Identify which cell holds the provided text, then report its [x, y] central coordinate. 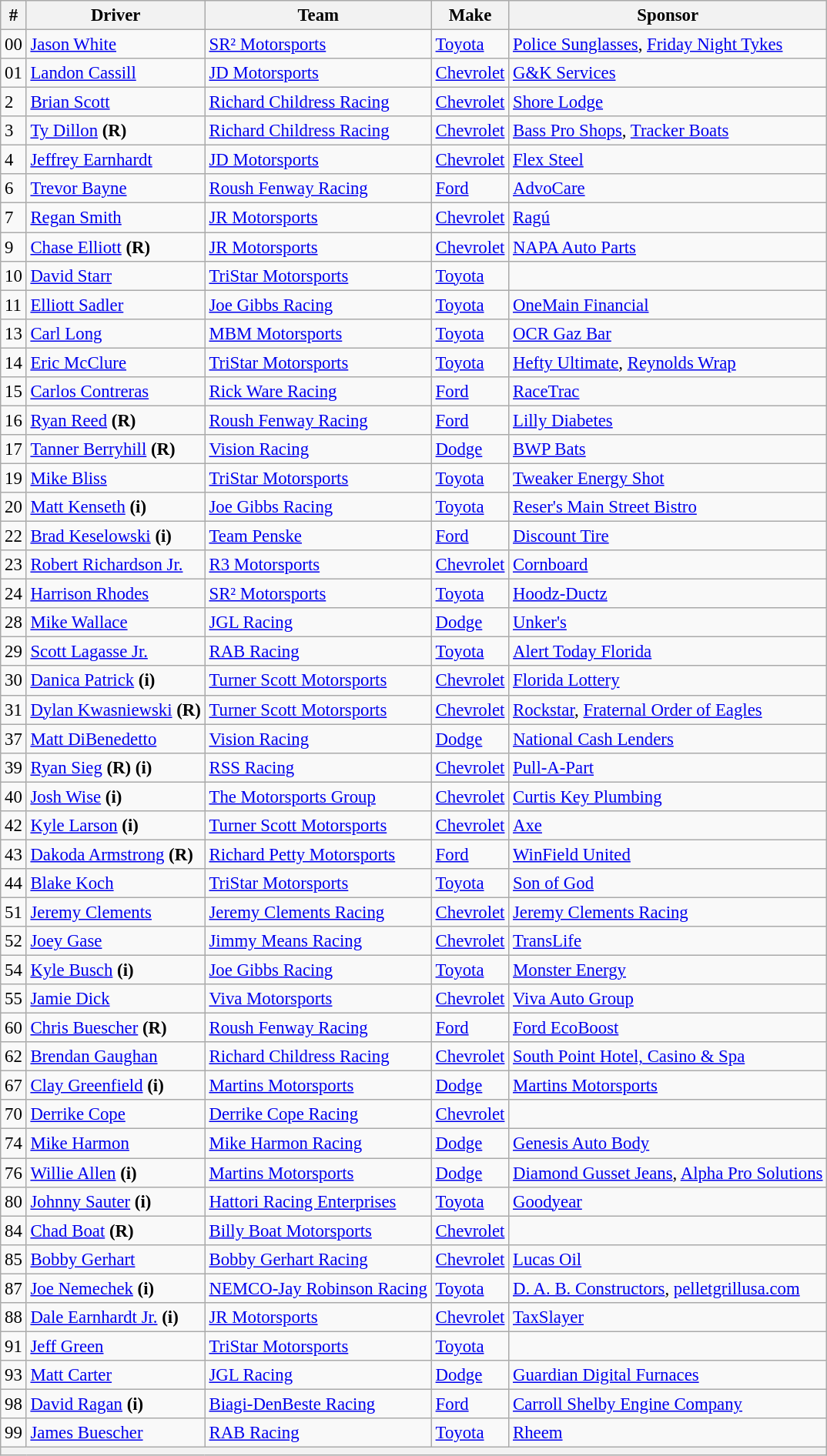
Mike Wallace [116, 623]
84 [14, 1231]
Ty Dillon (R) [116, 131]
Hattori Racing Enterprises [318, 1201]
9 [14, 247]
Team Penske [318, 536]
Landon Cassill [116, 73]
David Ragan (i) [116, 1404]
Pull-A-Part [668, 767]
Ryan Reed (R) [116, 420]
Harrison Rhodes [116, 594]
13 [14, 333]
Richard Petty Motorsports [318, 854]
Rockstar, Fraternal Order of Eagles [668, 710]
99 [14, 1433]
Derrike Cope Racing [318, 1115]
Derrike Cope [116, 1115]
Rheem [668, 1433]
67 [14, 1086]
Bobby Gerhart Racing [318, 1259]
Lucas Oil [668, 1259]
80 [14, 1201]
37 [14, 739]
Jeffrey Earnhardt [116, 160]
4 [14, 160]
14 [14, 362]
Johnny Sauter (i) [116, 1201]
74 [14, 1144]
Ragú [668, 218]
Chase Elliott (R) [116, 247]
Kyle Larson (i) [116, 826]
Mike Bliss [116, 478]
Blake Koch [116, 883]
Dale Earnhardt Jr. (i) [116, 1317]
Brad Keselowski (i) [116, 536]
Reser's Main Street Bistro [668, 507]
Carlos Contreras [116, 392]
OCR Gaz Bar [668, 333]
BWP Bats [668, 449]
Viva Auto Group [668, 999]
Joey Gase [116, 941]
Elliott Sadler [116, 305]
Joe Nemechek (i) [116, 1288]
Guardian Digital Furnaces [668, 1375]
Sponsor [668, 15]
Ford EcoBoost [668, 1028]
Discount Tire [668, 536]
2 [14, 102]
Make [470, 15]
Robert Richardson Jr. [116, 565]
42 [14, 826]
Team [318, 15]
Clay Greenfield (i) [116, 1086]
15 [14, 392]
Danica Patrick (i) [116, 681]
Matt Carter [116, 1375]
23 [14, 565]
55 [14, 999]
39 [14, 767]
Hoodz-Ductz [668, 594]
Biagi-DenBeste Racing [318, 1404]
Hefty Ultimate, Reynolds Wrap [668, 362]
MBM Motorsports [318, 333]
Curtis Key Plumbing [668, 796]
Willie Allen (i) [116, 1173]
Jeff Green [116, 1346]
85 [14, 1259]
Mike Harmon Racing [318, 1144]
29 [14, 652]
Dakoda Armstrong (R) [116, 854]
Chad Boat (R) [116, 1231]
South Point Hotel, Casino & Spa [668, 1057]
Trevor Bayne [116, 189]
3 [14, 131]
44 [14, 883]
Axe [668, 826]
TaxSlayer [668, 1317]
James Buescher [116, 1433]
87 [14, 1288]
91 [14, 1346]
01 [14, 73]
Rick Ware Racing [318, 392]
76 [14, 1173]
Flex Steel [668, 160]
10 [14, 276]
98 [14, 1404]
Kyle Busch (i) [116, 970]
40 [14, 796]
Goodyear [668, 1201]
Mike Harmon [116, 1144]
Matt DiBenedetto [116, 739]
00 [14, 45]
52 [14, 941]
28 [14, 623]
Viva Motorsports [318, 999]
70 [14, 1115]
Jimmy Means Racing [318, 941]
62 [14, 1057]
Eric McClure [116, 362]
Monster Energy [668, 970]
D. A. B. Constructors, pelletgrillusa.com [668, 1288]
NAPA Auto Parts [668, 247]
Matt Kenseth (i) [116, 507]
G&K Services [668, 73]
Jason White [116, 45]
Florida Lottery [668, 681]
54 [14, 970]
31 [14, 710]
WinField United [668, 854]
11 [14, 305]
Ryan Sieg (R) (i) [116, 767]
Bobby Gerhart [116, 1259]
20 [14, 507]
19 [14, 478]
17 [14, 449]
Tanner Berryhill (R) [116, 449]
93 [14, 1375]
Regan Smith [116, 218]
51 [14, 912]
RSS Racing [318, 767]
7 [14, 218]
43 [14, 854]
Tweaker Energy Shot [668, 478]
Scott Lagasse Jr. [116, 652]
The Motorsports Group [318, 796]
# [14, 15]
Cornboard [668, 565]
88 [14, 1317]
Lilly Diabetes [668, 420]
RaceTrac [668, 392]
R3 Motorsports [318, 565]
David Starr [116, 276]
Carl Long [116, 333]
Alert Today Florida [668, 652]
OneMain Financial [668, 305]
Genesis Auto Body [668, 1144]
Brendan Gaughan [116, 1057]
30 [14, 681]
Dylan Kwasniewski (R) [116, 710]
Shore Lodge [668, 102]
Carroll Shelby Engine Company [668, 1404]
Bass Pro Shops, Tracker Boats [668, 131]
Jeremy Clements [116, 912]
NEMCO-Jay Robinson Racing [318, 1288]
TransLife [668, 941]
22 [14, 536]
Jamie Dick [116, 999]
6 [14, 189]
Josh Wise (i) [116, 796]
Unker's [668, 623]
60 [14, 1028]
Brian Scott [116, 102]
Billy Boat Motorsports [318, 1231]
Police Sunglasses, Friday Night Tykes [668, 45]
AdvoCare [668, 189]
Son of God [668, 883]
24 [14, 594]
Diamond Gusset Jeans, Alpha Pro Solutions [668, 1173]
National Cash Lenders [668, 739]
Driver [116, 15]
16 [14, 420]
Chris Buescher (R) [116, 1028]
